Search for the cell housing the specified text and yield its (x, y) center coordinate. 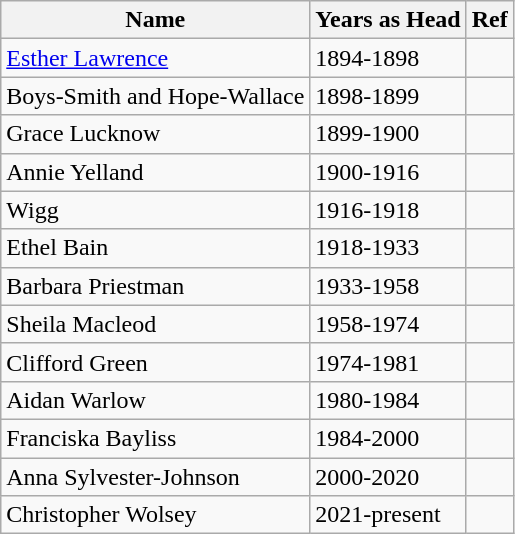
Christopher Wolsey (156, 515)
2000-2020 (388, 477)
1974-1981 (388, 362)
Esther Lawrence (156, 58)
1900-1916 (388, 172)
Name (156, 20)
1894-1898 (388, 58)
Clifford Green (156, 362)
1980-1984 (388, 400)
Sheila Macleod (156, 324)
1984-2000 (388, 438)
Aidan Warlow (156, 400)
Anna Sylvester-Johnson (156, 477)
Annie Yelland (156, 172)
Grace Lucknow (156, 134)
2021-present (388, 515)
Wigg (156, 210)
1898-1899 (388, 96)
Franciska Bayliss (156, 438)
1958-1974 (388, 324)
1899-1900 (388, 134)
1916-1918 (388, 210)
Ref (490, 20)
1918-1933 (388, 248)
1933-1958 (388, 286)
Barbara Priestman (156, 286)
Boys-Smith and Hope-Wallace (156, 96)
Ethel Bain (156, 248)
Years as Head (388, 20)
